Return (x, y) of the center of cell containing provided text 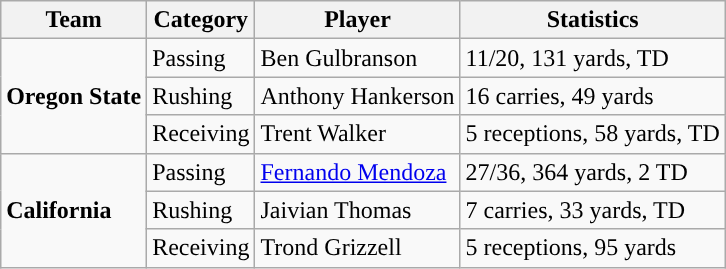
7 carries, 33 yards, TD (592, 210)
5 receptions, 95 yards (592, 248)
Anthony Hankerson (358, 96)
Jaivian Thomas (358, 210)
Trent Walker (358, 134)
Ben Gulbranson (358, 58)
5 receptions, 58 yards, TD (592, 134)
Team (74, 20)
Oregon State (74, 96)
Player (358, 20)
Statistics (592, 20)
Trond Grizzell (358, 248)
California (74, 210)
11/20, 131 yards, TD (592, 58)
27/36, 364 yards, 2 TD (592, 172)
16 carries, 49 yards (592, 96)
Category (201, 20)
Fernando Mendoza (358, 172)
